Provide the [x, y] coordinate of the cell's center where the given text is located.  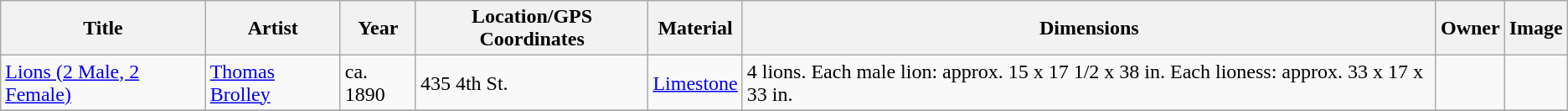
Dimensions [1089, 29]
Thomas Brolley [273, 82]
Year [378, 29]
4 lions. Each male lion: approx. 15 x 17 1/2 x 38 in. Each lioness: approx. 33 x 17 x 33 in. [1089, 82]
Limestone [695, 82]
ca. 1890 [378, 82]
435 4th St. [532, 82]
Image [1536, 29]
Owner [1470, 29]
Artist [273, 29]
Material [695, 29]
Location/GPS Coordinates [532, 29]
Lions (2 Male, 2 Female) [103, 82]
Title [103, 29]
